Search for the cell housing the specified text and yield its [X, Y] center coordinate. 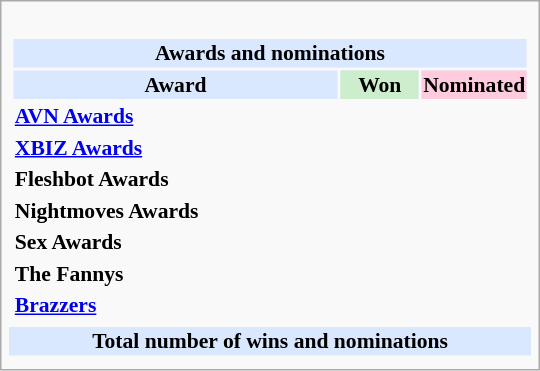
Awards and nominations Award Won Nominated AVN Awards XBIZ Awards Fleshbot Awards Nightmoves Awards Sex Awards The Fannys Brazzers [270, 166]
The Fannys [175, 273]
Awards and nominations [270, 53]
Nightmoves Awards [175, 210]
Award [175, 84]
Brazzers [175, 305]
Sex Awards [175, 242]
Won [380, 84]
Total number of wins and nominations [270, 341]
Nominated [474, 84]
XBIZ Awards [175, 147]
Fleshbot Awards [175, 179]
AVN Awards [175, 116]
